Scan for the cell matching the given text and deliver its [X, Y] coordinate at center. 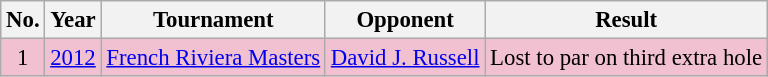
Opponent [404, 20]
1 [23, 58]
Year [73, 20]
Result [626, 20]
David J. Russell [404, 58]
French Riviera Masters [213, 58]
Lost to par on third extra hole [626, 58]
Tournament [213, 20]
2012 [73, 58]
No. [23, 20]
